Search for the cell housing the specified text and yield its (x, y) center coordinate. 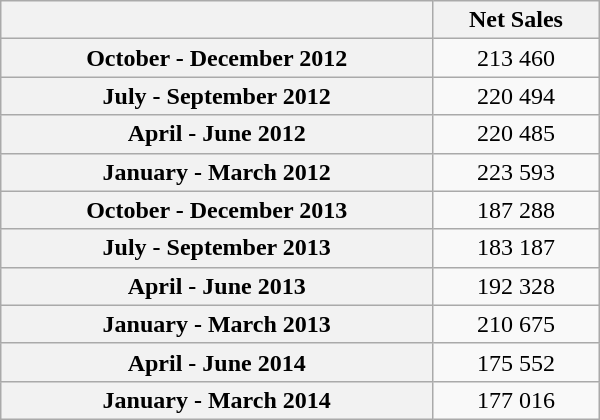
Net Sales (516, 20)
January - March 2013 (217, 324)
January - March 2012 (217, 172)
October - December 2012 (217, 58)
October - December 2013 (217, 210)
January - March 2014 (217, 400)
210 675 (516, 324)
177 016 (516, 400)
183 187 (516, 248)
April - June 2014 (217, 362)
220 494 (516, 96)
213 460 (516, 58)
April - June 2012 (217, 134)
175 552 (516, 362)
187 288 (516, 210)
July - September 2012 (217, 96)
April - June 2013 (217, 286)
192 328 (516, 286)
220 485 (516, 134)
July - September 2013 (217, 248)
223 593 (516, 172)
